Return (x, y) of the center of cell containing provided text 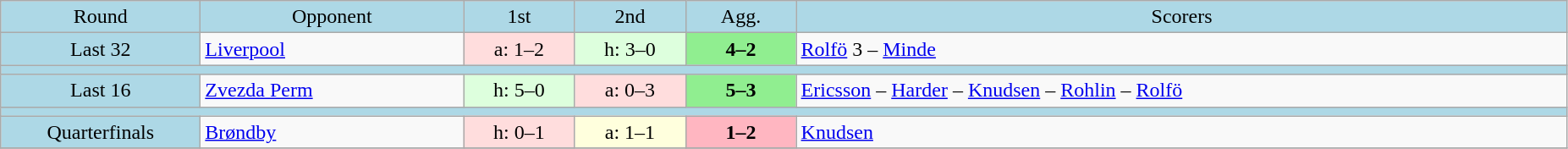
a: 0–3 (630, 91)
Rolfö 3 – Minde (1181, 49)
Agg. (741, 17)
Liverpool (332, 49)
2nd (630, 17)
1–2 (741, 132)
5–3 (741, 91)
4–2 (741, 49)
h: 3–0 (630, 49)
Quarterfinals (101, 132)
a: 1–2 (520, 49)
Opponent (332, 17)
Knudsen (1181, 132)
Last 16 (101, 91)
Brøndby (332, 132)
Last 32 (101, 49)
Zvezda Perm (332, 91)
Ericsson – Harder – Knudsen – Rohlin – Rolfö (1181, 91)
Round (101, 17)
1st (520, 17)
Scorers (1181, 17)
h: 0–1 (520, 132)
h: 5–0 (520, 91)
a: 1–1 (630, 132)
